Find where the given text appears and provide that cell's center as (X, Y) coordinate. 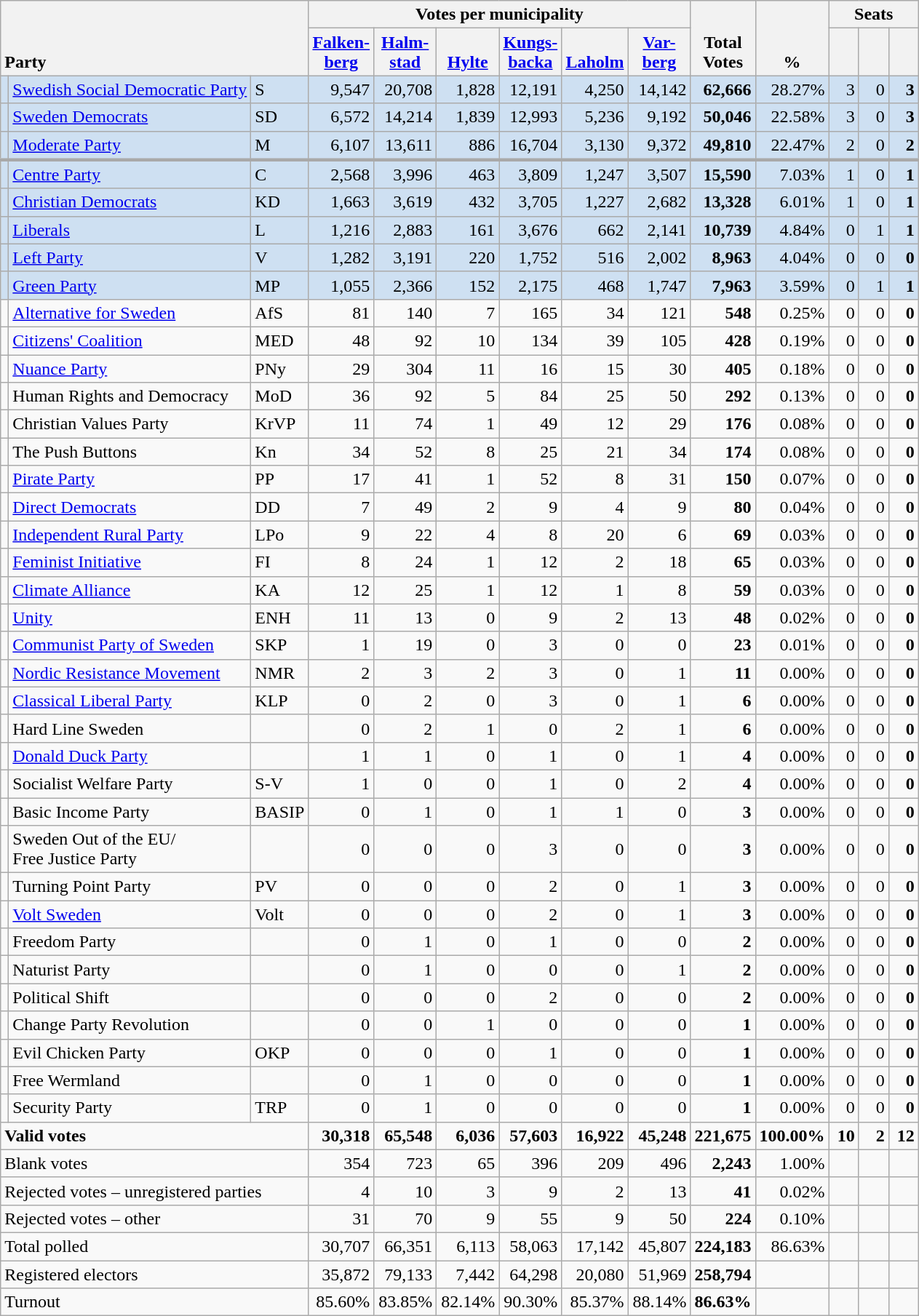
85.37% (595, 1302)
Nordic Resistance Movement (130, 673)
Direct Democrats (130, 507)
17 (341, 479)
1,055 (341, 285)
Unity (130, 618)
88.14% (659, 1302)
20 (595, 535)
Valid votes (154, 1136)
L (279, 230)
2,568 (341, 175)
13,328 (723, 202)
Seats (873, 15)
66,351 (405, 1246)
FI (279, 562)
Sweden Democrats (130, 117)
74 (405, 424)
Registered electors (154, 1274)
Volt (279, 914)
150 (723, 479)
S (279, 89)
2,682 (659, 202)
134 (530, 340)
8,963 (723, 258)
432 (468, 202)
6,107 (341, 145)
15,590 (723, 175)
0.13% (792, 396)
Pirate Party (130, 479)
SKP (279, 645)
Freedom Party (130, 942)
0.01% (792, 645)
Feminist Initiative (130, 562)
Communist Party of Sweden (130, 645)
1,216 (341, 230)
Var- berg (659, 52)
Falken- berg (341, 52)
396 (530, 1163)
140 (405, 313)
Total Votes (723, 38)
Turning Point Party (130, 887)
20,080 (595, 1274)
0.18% (792, 369)
6,036 (468, 1136)
18 (659, 562)
85.60% (341, 1302)
516 (595, 258)
1,663 (341, 202)
58,063 (530, 1246)
Climate Alliance (130, 590)
15 (595, 369)
28.27% (792, 89)
Classical Liberal Party (130, 701)
Kungs- backa (530, 52)
1,282 (341, 258)
3,191 (405, 258)
BASIP (279, 811)
Liberals (130, 230)
80 (723, 507)
MoD (279, 396)
405 (723, 369)
548 (723, 313)
1.00% (792, 1163)
57,603 (530, 1136)
PV (279, 887)
100.00% (792, 1136)
22 (405, 535)
82.14% (468, 1302)
Evil Chicken Party (130, 1053)
0.04% (792, 507)
Alternative for Sweden (130, 313)
Votes per municipality (499, 15)
14,214 (405, 117)
Swedish Social Democratic Party (130, 89)
39 (595, 340)
Sweden Out of the EU/Free Justice Party (130, 850)
% (792, 38)
4.84% (792, 230)
M (279, 145)
Left Party (130, 258)
Naturist Party (130, 970)
4,250 (595, 89)
3,130 (595, 145)
220 (468, 258)
3,619 (405, 202)
PNy (279, 369)
Party (154, 38)
NMR (279, 673)
9,547 (341, 89)
5,236 (595, 117)
12,993 (530, 117)
161 (468, 230)
496 (659, 1163)
70 (405, 1219)
Hylte (468, 52)
2,366 (405, 285)
62,666 (723, 89)
23 (723, 645)
0.25% (792, 313)
79,133 (405, 1274)
V (279, 258)
MED (279, 340)
20,708 (405, 89)
Kn (279, 452)
Volt Sweden (130, 914)
65,548 (405, 1136)
TRP (279, 1108)
121 (659, 313)
84 (530, 396)
5 (468, 396)
174 (723, 452)
105 (659, 340)
3,507 (659, 175)
7,963 (723, 285)
69 (723, 535)
258,794 (723, 1274)
3.59% (792, 285)
2,175 (530, 285)
886 (468, 145)
1,752 (530, 258)
Hard Line Sweden (130, 728)
1,839 (468, 117)
Basic Income Party (130, 811)
3,809 (530, 175)
MP (279, 285)
428 (723, 340)
0.19% (792, 340)
6,572 (341, 117)
9,192 (659, 117)
304 (405, 369)
59 (723, 590)
4.04% (792, 258)
1,247 (595, 175)
22.58% (792, 117)
Free Wermland (130, 1080)
Change Party Revolution (130, 1025)
Political Shift (130, 997)
KrVP (279, 424)
51,969 (659, 1274)
81 (341, 313)
463 (468, 175)
22.47% (792, 145)
Rejected votes – unregistered parties (154, 1191)
DD (279, 507)
1,828 (468, 89)
45,807 (659, 1246)
AfS (279, 313)
Blank votes (154, 1163)
21 (595, 452)
6.01% (792, 202)
3,676 (530, 230)
OKP (279, 1053)
Rejected votes – other (154, 1219)
14,142 (659, 89)
292 (723, 396)
152 (468, 285)
1,747 (659, 285)
50,046 (723, 117)
7.03% (792, 175)
165 (530, 313)
468 (595, 285)
KLP (279, 701)
Nuance Party (130, 369)
PP (279, 479)
30,707 (341, 1246)
Moderate Party (130, 145)
17,142 (595, 1246)
2,002 (659, 258)
2,141 (659, 230)
C (279, 175)
Human Rights and Democracy (130, 396)
224,183 (723, 1246)
10,739 (723, 230)
55 (530, 1219)
ENH (279, 618)
13,611 (405, 145)
Halm- stad (405, 52)
Turnout (154, 1302)
S-V (279, 783)
0.10% (792, 1219)
Socialist Welfare Party (130, 783)
7,442 (468, 1274)
0.07% (792, 479)
1,227 (595, 202)
Security Party (130, 1108)
723 (405, 1163)
49,810 (723, 145)
64,298 (530, 1274)
24 (405, 562)
Laholm (595, 52)
16 (530, 369)
90.30% (530, 1302)
83.85% (405, 1302)
209 (595, 1163)
KA (279, 590)
176 (723, 424)
45,248 (659, 1136)
Christian Democrats (130, 202)
2,883 (405, 230)
The Push Buttons (130, 452)
3,705 (530, 202)
30 (659, 369)
Total polled (154, 1246)
16,922 (595, 1136)
30,318 (341, 1136)
Donald Duck Party (130, 756)
SD (279, 117)
354 (341, 1163)
KD (279, 202)
35,872 (341, 1274)
224 (723, 1219)
LPo (279, 535)
36 (341, 396)
19 (405, 645)
221,675 (723, 1136)
Citizens' Coalition (130, 340)
12,191 (530, 89)
2,243 (723, 1163)
Green Party (130, 285)
6,113 (468, 1246)
16,704 (530, 145)
Christian Values Party (130, 424)
9,372 (659, 145)
Centre Party (130, 175)
3,996 (405, 175)
Independent Rural Party (130, 535)
662 (595, 230)
